Return the [X, Y] coordinate for the center point of the cell that contains the specified text.  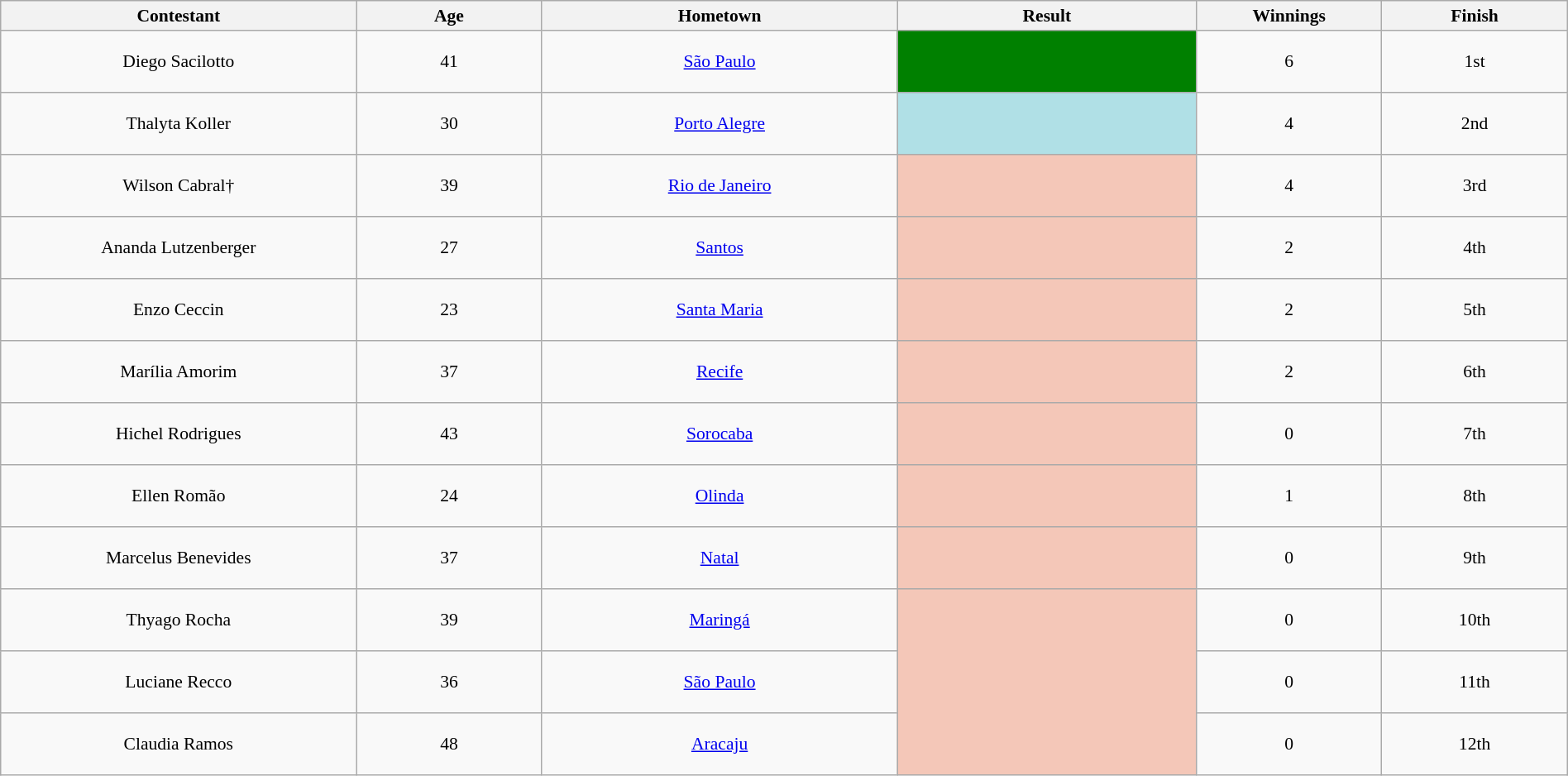
23 [449, 309]
Santa Maria [719, 309]
6 [1289, 61]
12th [1475, 745]
10th [1475, 620]
Marcelus Benevides [179, 558]
2nd [1475, 124]
Marília Amorim [179, 372]
Thalyta Koller [179, 124]
Natal [719, 558]
Claudia Ramos [179, 745]
48 [449, 745]
Recife [719, 372]
Luciane Recco [179, 682]
7th [1475, 434]
41 [449, 61]
Winnings [1289, 16]
Ellen Romão [179, 496]
Aracaju [719, 745]
Rio de Janeiro [719, 185]
Hometown [719, 16]
Maringá [719, 620]
Sorocaba [719, 434]
Enzo Ceccin [179, 309]
1st [1475, 61]
6th [1475, 372]
8th [1475, 496]
27 [449, 248]
3rd [1475, 185]
Olinda [719, 496]
Hichel Rodrigues [179, 434]
43 [449, 434]
Ananda Lutzenberger [179, 248]
24 [449, 496]
Finish [1475, 16]
Wilson Cabral† [179, 185]
Diego Sacilotto [179, 61]
Santos [719, 248]
Result [1047, 16]
5th [1475, 309]
Age [449, 16]
30 [449, 124]
Contestant [179, 16]
Thyago Rocha [179, 620]
36 [449, 682]
11th [1475, 682]
4th [1475, 248]
Porto Alegre [719, 124]
9th [1475, 558]
1 [1289, 496]
